Search for the cell housing the specified text and yield its (x, y) center coordinate. 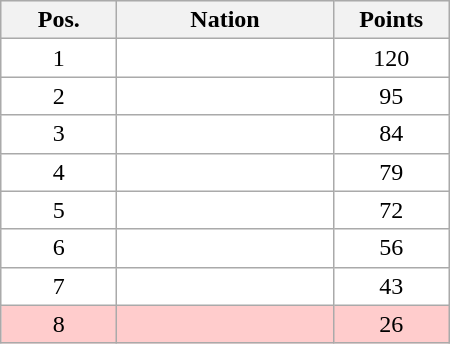
72 (391, 210)
Points (391, 20)
8 (59, 324)
7 (59, 286)
6 (59, 248)
Pos. (59, 20)
56 (391, 248)
1 (59, 58)
3 (59, 134)
43 (391, 286)
79 (391, 172)
4 (59, 172)
Nation (225, 20)
2 (59, 96)
26 (391, 324)
95 (391, 96)
84 (391, 134)
5 (59, 210)
120 (391, 58)
